Detect which cell encompasses the target text, then output its [X, Y] center coordinate. 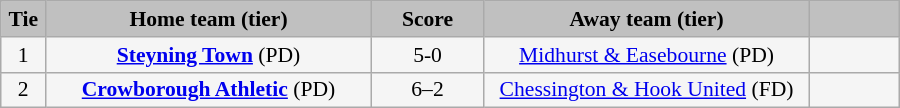
Chessington & Hook United (FD) [647, 90]
1 [24, 55]
Score [427, 19]
5-0 [427, 55]
6–2 [427, 90]
Away team (tier) [647, 19]
Home team (tier) [209, 19]
Crowborough Athletic (PD) [209, 90]
2 [24, 90]
Tie [24, 19]
Steyning Town (PD) [209, 55]
Midhurst & Easebourne (PD) [647, 55]
